Pinpoint the cell where the given text exists, returning its [x, y] midpoint coordinate. 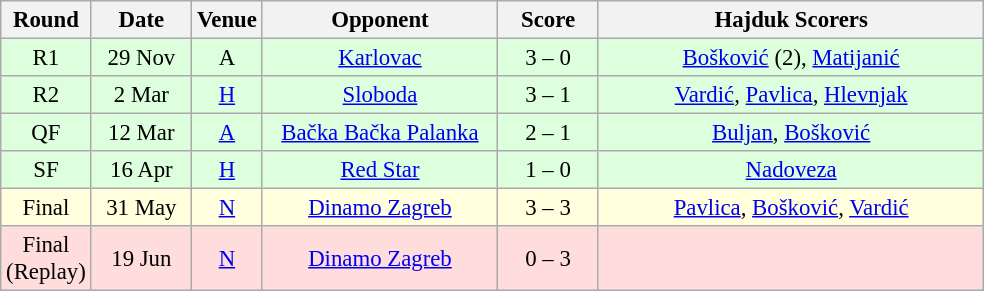
Venue [228, 20]
Final(Replay) [46, 258]
Red Star [380, 170]
Opponent [380, 20]
29 Nov [142, 58]
R1 [46, 58]
3 – 1 [548, 95]
QF [46, 133]
19 Jun [142, 258]
Bošković (2), Matijanić [791, 58]
2 Mar [142, 95]
Hajduk Scorers [791, 20]
Bačka Bačka Palanka [380, 133]
Score [548, 20]
12 Mar [142, 133]
3 – 3 [548, 208]
31 May [142, 208]
Nadoveza [791, 170]
16 Apr [142, 170]
2 – 1 [548, 133]
Round [46, 20]
3 – 0 [548, 58]
R2 [46, 95]
Karlovac [380, 58]
1 – 0 [548, 170]
0 – 3 [548, 258]
Vardić, Pavlica, Hlevnjak [791, 95]
Sloboda [380, 95]
Final [46, 208]
Pavlica, Bošković, Vardić [791, 208]
Date [142, 20]
SF [46, 170]
Buljan, Bošković [791, 133]
